From the cell containing the given text, extract its center point as [X, Y] coordinate. 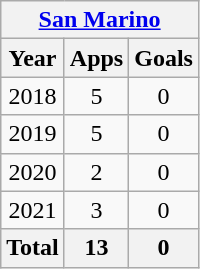
Apps [96, 58]
2 [96, 172]
13 [96, 248]
2021 [33, 210]
Year [33, 58]
2018 [33, 96]
Goals [164, 58]
San Marino [100, 20]
3 [96, 210]
Total [33, 248]
2020 [33, 172]
2019 [33, 134]
